For the text-containing cell, return its midpoint in (x, y) coordinate format. 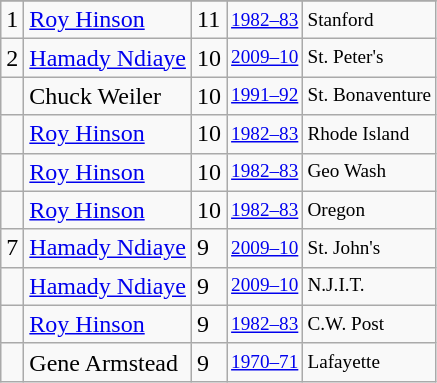
7 (12, 248)
1 (12, 20)
St. John's (370, 248)
11 (208, 20)
Lafayette (370, 362)
1991–92 (265, 96)
Chuck Weiler (108, 96)
Gene Armstead (108, 362)
N.J.I.T. (370, 286)
Stanford (370, 20)
Oregon (370, 210)
1970–71 (265, 362)
St. Bonaventure (370, 96)
St. Peter's (370, 58)
Geo Wash (370, 172)
Rhode Island (370, 134)
C.W. Post (370, 324)
2 (12, 58)
